From the cell containing the given text, extract its center point as (X, Y) coordinate. 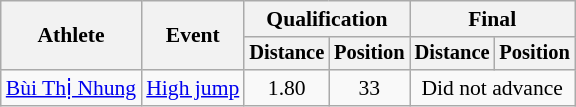
Qualification (326, 19)
Bùi Thị Nhung (71, 88)
Athlete (71, 36)
Did not advance (492, 88)
Event (192, 36)
1.80 (286, 88)
33 (369, 88)
Final (492, 19)
High jump (192, 88)
